Output the (x, y) coordinate of the center of the cell containing the given text.  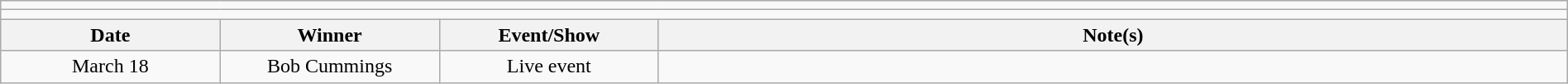
Note(s) (1113, 35)
Date (111, 35)
March 18 (111, 67)
Live event (549, 67)
Event/Show (549, 35)
Bob Cummings (329, 67)
Winner (329, 35)
